Determine the (X, Y) coordinate at the center of the cell enclosing the given text.  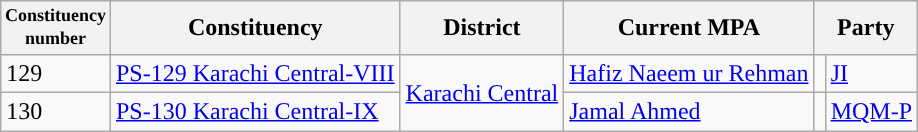
JI (871, 73)
Constituency (255, 28)
Jamal Ahmed (689, 111)
Constituency number (56, 28)
Party (866, 28)
Karachi Central (482, 92)
MQM-P (871, 111)
PS-129 Karachi Central-VIII (255, 73)
District (482, 28)
PS-130 Karachi Central-IX (255, 111)
130 (56, 111)
Current MPA (689, 28)
Hafiz Naeem ur Rehman (689, 73)
129 (56, 73)
